Scan for the cell matching the given text and deliver its (x, y) coordinate at center. 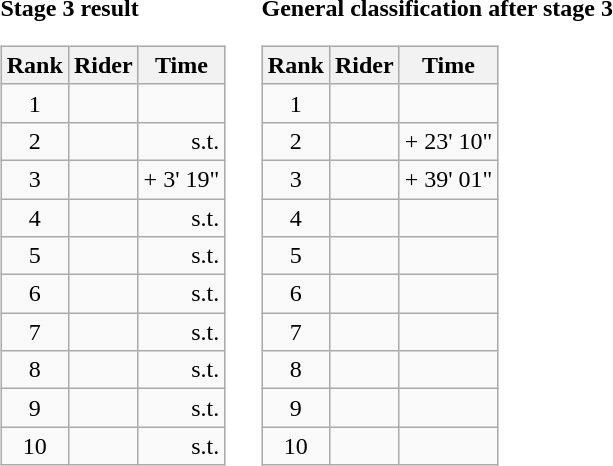
+ 23' 10" (448, 141)
+ 3' 19" (182, 179)
+ 39' 01" (448, 179)
